From the cell containing the given text, extract its center point as [x, y] coordinate. 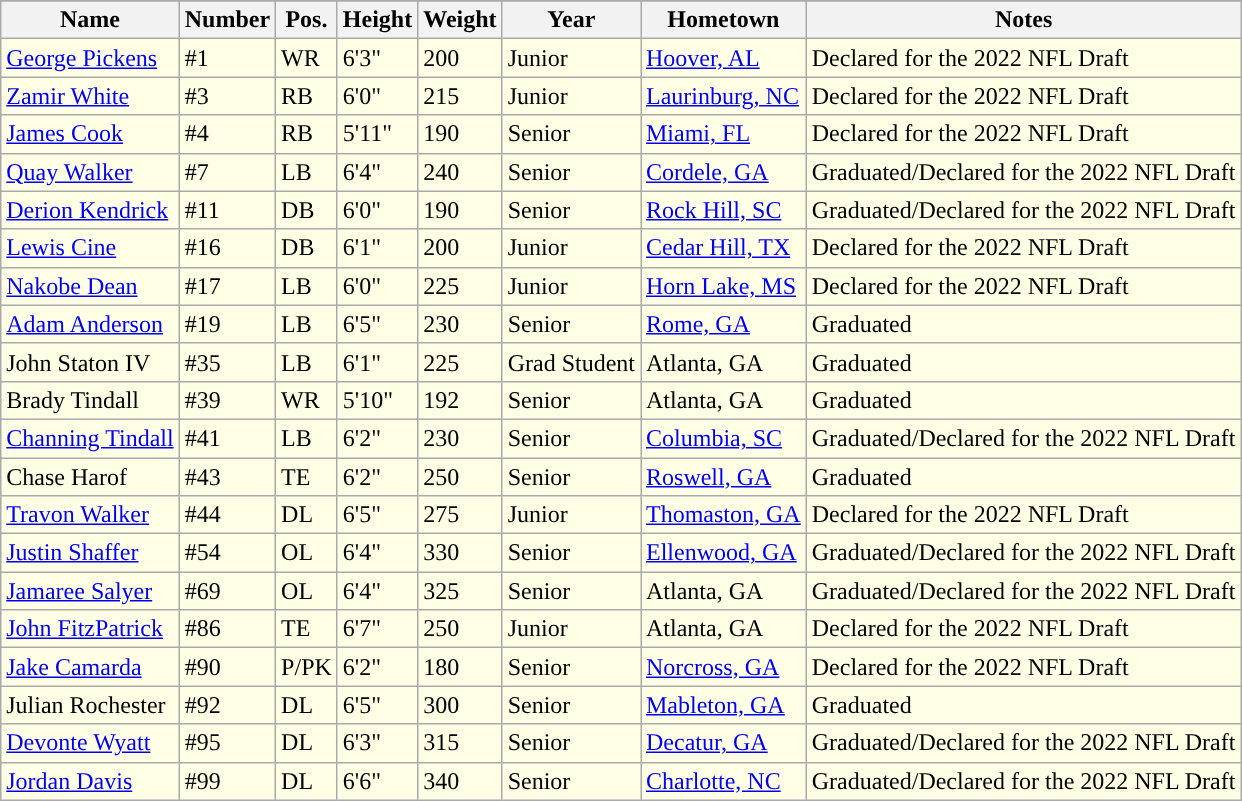
#95 [227, 743]
#54 [227, 553]
George Pickens [90, 58]
Channing Tindall [90, 438]
330 [460, 553]
Weight [460, 20]
Chase Harof [90, 477]
Name [90, 20]
#35 [227, 362]
#39 [227, 400]
Devonte Wyatt [90, 743]
180 [460, 667]
240 [460, 172]
5'11" [377, 134]
Brady Tindall [90, 400]
Justin Shaffer [90, 553]
#86 [227, 629]
Nakobe Dean [90, 286]
P/PK [307, 667]
Norcross, GA [723, 667]
340 [460, 781]
Hoover, AL [723, 58]
Grad Student [571, 362]
5'10" [377, 400]
Height [377, 20]
Cordele, GA [723, 172]
192 [460, 400]
#19 [227, 324]
Columbia, SC [723, 438]
#44 [227, 515]
#92 [227, 705]
Mableton, GA [723, 705]
Laurinburg, NC [723, 96]
315 [460, 743]
Number [227, 20]
#1 [227, 58]
Horn Lake, MS [723, 286]
#3 [227, 96]
Cedar Hill, TX [723, 248]
Rock Hill, SC [723, 210]
Zamir White [90, 96]
6'6" [377, 781]
Pos. [307, 20]
325 [460, 591]
#17 [227, 286]
Decatur, GA [723, 743]
Notes [1024, 20]
Jake Camarda [90, 667]
Thomaston, GA [723, 515]
Roswell, GA [723, 477]
#16 [227, 248]
Quay Walker [90, 172]
John Staton IV [90, 362]
Jordan Davis [90, 781]
Rome, GA [723, 324]
Hometown [723, 20]
#11 [227, 210]
Year [571, 20]
Miami, FL [723, 134]
James Cook [90, 134]
Ellenwood, GA [723, 553]
215 [460, 96]
#4 [227, 134]
6'7" [377, 629]
John FitzPatrick [90, 629]
275 [460, 515]
Lewis Cine [90, 248]
Adam Anderson [90, 324]
#43 [227, 477]
Julian Rochester [90, 705]
Jamaree Salyer [90, 591]
#7 [227, 172]
Travon Walker [90, 515]
Derion Kendrick [90, 210]
#69 [227, 591]
#90 [227, 667]
Charlotte, NC [723, 781]
300 [460, 705]
#99 [227, 781]
#41 [227, 438]
